Scan for the cell matching the given text and deliver its [X, Y] coordinate at center. 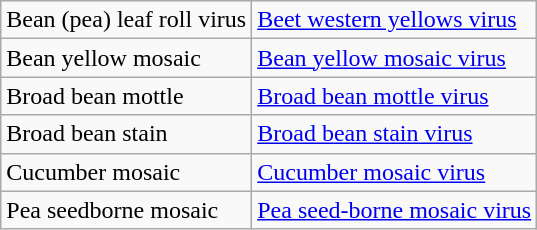
Broad bean mottle virus [394, 96]
Bean yellow mosaic [126, 58]
Bean (pea) leaf roll virus [126, 20]
Pea seed-borne mosaic virus [394, 210]
Broad bean mottle [126, 96]
Bean yellow mosaic virus [394, 58]
Cucumber mosaic virus [394, 172]
Beet western yellows virus [394, 20]
Pea seedborne mosaic [126, 210]
Broad bean stain [126, 134]
Cucumber mosaic [126, 172]
Broad bean stain virus [394, 134]
